Capture the cell that displays the provided text and extract its [x, y] central coordinate. 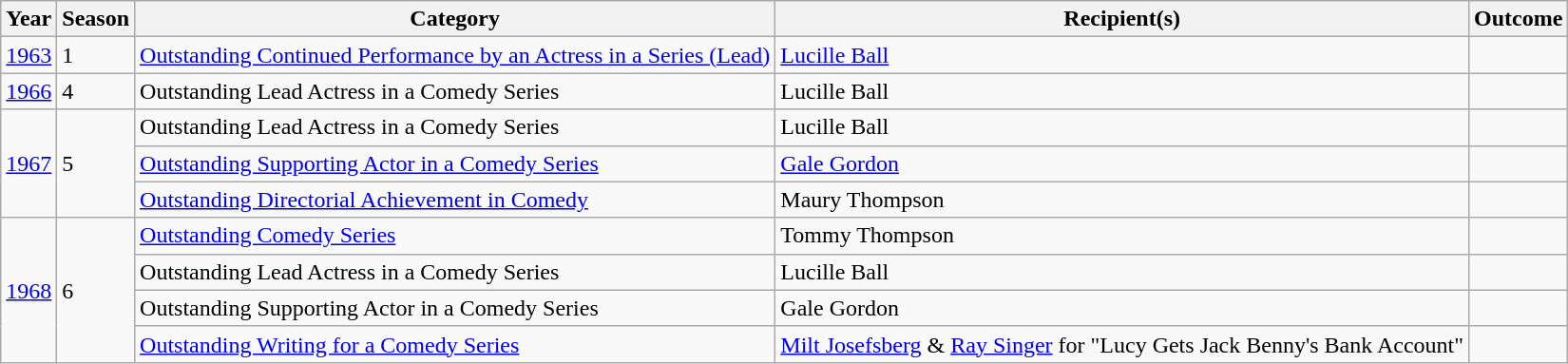
Tommy Thompson [1122, 236]
Season [96, 19]
1967 [29, 163]
6 [96, 290]
Year [29, 19]
Category [455, 19]
Recipient(s) [1122, 19]
Milt Josefsberg & Ray Singer for "Lucy Gets Jack Benny's Bank Account" [1122, 344]
1963 [29, 55]
5 [96, 163]
Outstanding Comedy Series [455, 236]
Outstanding Writing for a Comedy Series [455, 344]
Outstanding Continued Performance by an Actress in a Series (Lead) [455, 55]
Outstanding Directorial Achievement in Comedy [455, 200]
4 [96, 91]
Outcome [1519, 19]
1 [96, 55]
1968 [29, 290]
1966 [29, 91]
Maury Thompson [1122, 200]
